Extract the [X, Y] coordinate from the center of the cell holding the provided text.  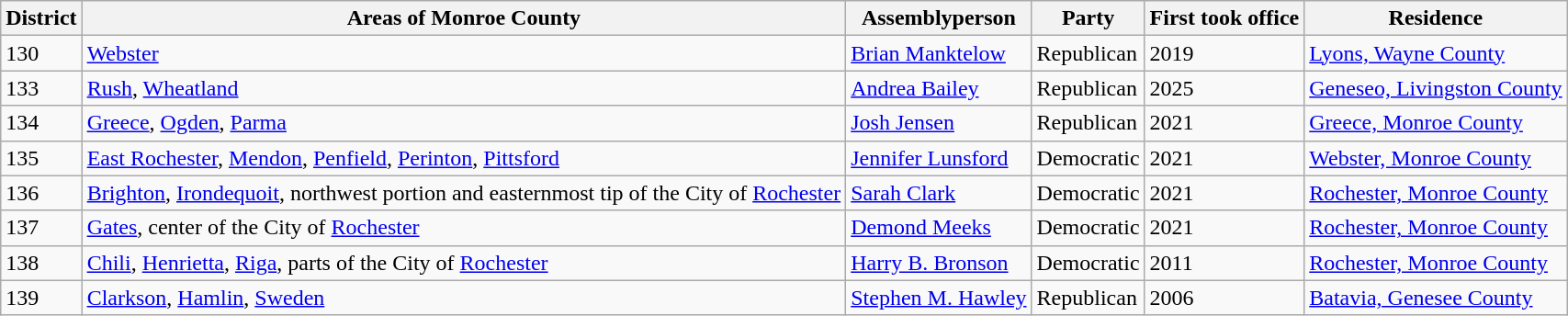
Lyons, Wayne County [1436, 53]
District [41, 18]
138 [41, 263]
Assemblyperson [939, 18]
134 [41, 123]
2025 [1224, 88]
Party [1088, 18]
Geneseo, Livingston County [1436, 88]
Clarkson, Hamlin, Sweden [464, 298]
130 [41, 53]
Gates, center of the City of Rochester [464, 228]
2011 [1224, 263]
Webster [464, 53]
Greece, Monroe County [1436, 123]
Harry B. Bronson [939, 263]
First took office [1224, 18]
Demond Meeks [939, 228]
135 [41, 158]
Chili, Henrietta, Riga, parts of the City of Rochester [464, 263]
Stephen M. Hawley [939, 298]
Andrea Bailey [939, 88]
Greece, Ogden, Parma [464, 123]
139 [41, 298]
137 [41, 228]
Rush, Wheatland [464, 88]
Josh Jensen [939, 123]
Batavia, Genesee County [1436, 298]
Areas of Monroe County [464, 18]
Webster, Monroe County [1436, 158]
Residence [1436, 18]
Jennifer Lunsford [939, 158]
2006 [1224, 298]
136 [41, 193]
2019 [1224, 53]
East Rochester, Mendon, Penfield, Perinton, Pittsford [464, 158]
Sarah Clark [939, 193]
Brian Manktelow [939, 53]
133 [41, 88]
Brighton, Irondequoit, northwest portion and easternmost tip of the City of Rochester [464, 193]
